Provide the [x, y] coordinate of the cell's center where the given text is located.  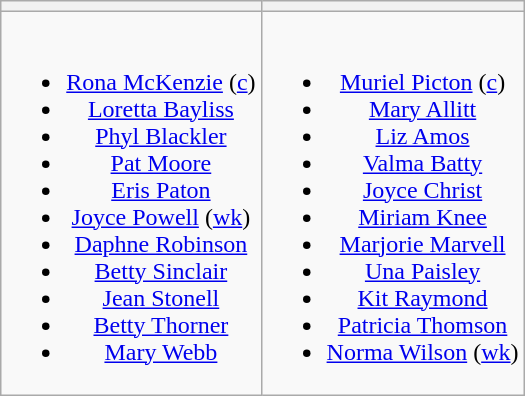
Muriel Picton (c)Mary AllittLiz AmosValma BattyJoyce ChristMiriam KneeMarjorie MarvellUna PaisleyKit RaymondPatricia ThomsonNorma Wilson (wk) [392, 204]
Rona McKenzie (c)Loretta BaylissPhyl BlacklerPat MooreEris PatonJoyce Powell (wk)Daphne RobinsonBetty SinclairJean StonellBetty ThornerMary Webb [131, 204]
